Scan for the cell matching the given text and deliver its (x, y) coordinate at center. 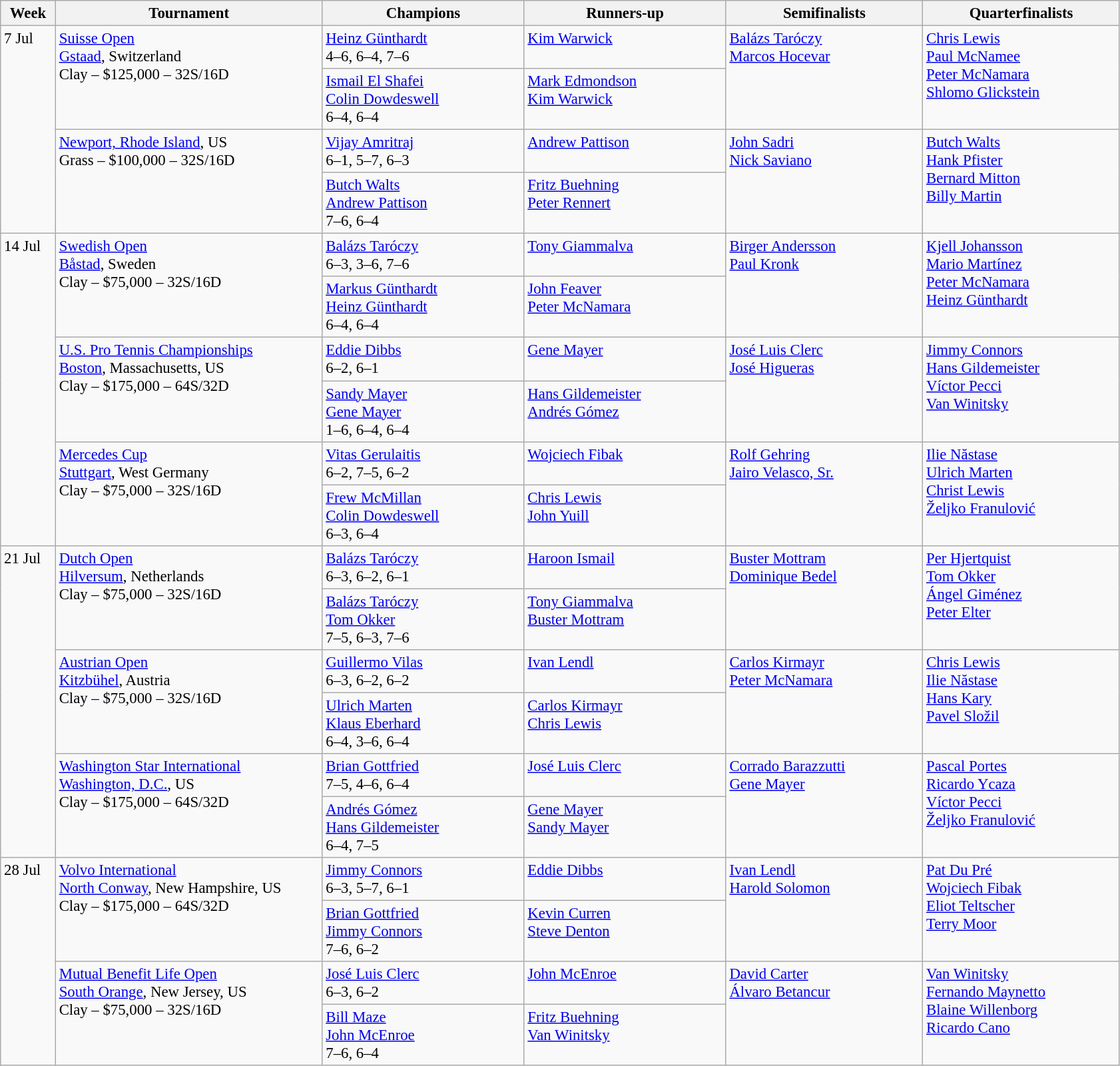
Newport, Rhode Island, US Grass – $100,000 – 32S/16D (189, 182)
Vitas Gerulaitis 6–2, 7–5, 6–2 (423, 463)
7 Jul (28, 130)
Rolf Gehring Jairo Velasco, Sr. (824, 493)
Jimmy Connors 6–3, 5–7, 6–1 (423, 879)
Jimmy Connors Hans Gildemeister Víctor Pecci Van Winitsky (1021, 390)
Birger Andersson Paul Kronk (824, 286)
Champions (423, 13)
Mercedes Cup Stuttgart, West Germany Clay – $75,000 – 32S/16D (189, 493)
Ivan Lendl Harold Solomon (824, 910)
Ivan Lendl (625, 671)
Runners-up (625, 13)
Suisse OpenGstaad, Switzerland Clay – $125,000 – 32S/16D (189, 78)
John Sadri Nick Saviano (824, 182)
Carlos Kirmayr Peter McNamara (824, 702)
Butch Walts Andrew Pattison 7–6, 6–4 (423, 203)
John McEnroe (625, 983)
Dutch Open Hilversum, Netherlands Clay – $75,000 – 32S/16D (189, 597)
Mutual Benefit Life Open South Orange, New Jersey, US Clay – $75,000 – 32S/16D (189, 1013)
Brian Gottfried Jimmy Connors 7–6, 6–2 (423, 932)
Balázs Taróczy 6–3, 6–2, 6–1 (423, 567)
Quarterfinalists (1021, 13)
Semifinalists (824, 13)
Heinz Günthardt 4–6, 6–4, 7–6 (423, 48)
Ismail El Shafei Colin Dowdeswell 6–4, 6–4 (423, 99)
Gene Mayer Sandy Mayer (625, 827)
Pascal Portes Ricardo Ycaza Víctor Pecci Željko Franulović (1021, 806)
Wojciech Fibak (625, 463)
Corrado Barazzutti Gene Mayer (824, 806)
Vijay Amritraj 6–1, 5–7, 6–3 (423, 152)
Volvo International North Conway, New Hampshire, US Clay – $175,000 – 64S/32D (189, 910)
Week (28, 13)
Gene Mayer (625, 360)
Austrian OpenKitzbühel, Austria Clay – $75,000 – 32S/16D (189, 702)
John Feaver Peter McNamara (625, 308)
21 Jul (28, 702)
Chris Lewis John Yuill (625, 515)
Markus Günthardt Heinz Günthardt 6–4, 6–4 (423, 308)
Balázs Taróczy Tom Okker 7–5, 6–3, 7–6 (423, 619)
Andrés Gómez Hans Gildemeister 6–4, 7–5 (423, 827)
Brian Gottfried 7–5, 4–6, 6–4 (423, 775)
Fritz Buehning Peter Rennert (625, 203)
Tony Giammalva (625, 256)
Bill Maze John McEnroe 7–6, 6–4 (423, 1035)
Ulrich Marten Klaus Eberhard 6–4, 3–6, 6–4 (423, 723)
Carlos Kirmayr Chris Lewis (625, 723)
Guillermo Vilas 6–3, 6–2, 6–2 (423, 671)
Eddie Dibbs (625, 879)
Andrew Pattison (625, 152)
U.S. Pro Tennis Championships Boston, Massachusetts, US Clay – $175,000 – 64S/32D (189, 390)
Balázs Taróczy 6–3, 3–6, 7–6 (423, 256)
28 Jul (28, 961)
Kim Warwick (625, 48)
Swedish Open Båstad, Sweden Clay – $75,000 – 32S/16D (189, 286)
Kjell Johansson Mario Martínez Peter McNamara Heinz Günthardt (1021, 286)
Tournament (189, 13)
Van Winitsky Fernando Maynetto Blaine Willenborg Ricardo Cano (1021, 1013)
Pat Du Pré Wojciech Fibak Eliot Teltscher Terry Moor (1021, 910)
José Luis Clerc (625, 775)
Buster Mottram Dominique Bedel (824, 597)
David Carter Álvaro Betancur (824, 1013)
Chris Lewis Paul McNamee Peter McNamara Shlomo Glickstein (1021, 78)
14 Jul (28, 390)
Sandy Mayer Gene Mayer 1–6, 6–4, 6–4 (423, 411)
José Luis Clerc 6–3, 6–2 (423, 983)
Kevin Curren Steve Denton (625, 932)
Hans Gildemeister Andrés Gómez (625, 411)
Haroon Ismail (625, 567)
Frew McMillan Colin Dowdeswell 6–3, 6–4 (423, 515)
Butch Walts Hank Pfister Bernard Mitton Billy Martin (1021, 182)
Mark Edmondson Kim Warwick (625, 99)
Tony Giammalva Buster Mottram (625, 619)
Washington Star International Washington, D.C., US Clay – $175,000 – 64S/32D (189, 806)
Fritz Buehning Van Winitsky (625, 1035)
Ilie Năstase Ulrich Marten Christ Lewis Željko Franulović (1021, 493)
Eddie Dibbs 6–2, 6–1 (423, 360)
José Luis Clerc José Higueras (824, 390)
Per Hjertquist Tom Okker Ángel Giménez Peter Elter (1021, 597)
Balázs Taróczy Marcos Hocevar (824, 78)
Chris Lewis Ilie Năstase Hans Kary Pavel Složil (1021, 702)
